Locate the cell with the specified text and output its [x, y] center coordinate. 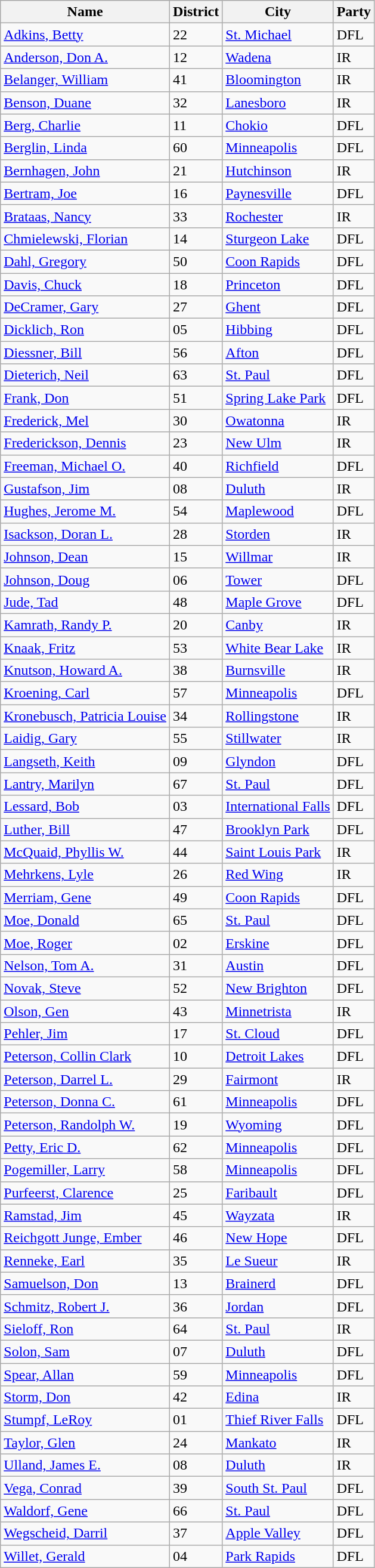
03 [196, 807]
Erskine [278, 943]
Willet, Gerald [85, 1556]
44 [196, 852]
Willmar [278, 557]
23 [196, 443]
30 [196, 421]
City [278, 12]
05 [196, 330]
Mehrkens, Lyle [85, 875]
Merriam, Gene [85, 897]
International Falls [278, 807]
54 [196, 511]
56 [196, 353]
Wadena [278, 57]
Richfield [278, 466]
Austin [278, 965]
Pogemiller, Larry [85, 1170]
24 [196, 1443]
10 [196, 1057]
Wyoming [278, 1125]
Maplewood [278, 511]
Langseth, Keith [85, 761]
Johnson, Doug [85, 579]
41 [196, 80]
Diessner, Bill [85, 353]
57 [196, 693]
Vega, Conrad [85, 1488]
45 [196, 1215]
St. Cloud [278, 1034]
Bloomington [278, 80]
Dicklich, Ron [85, 330]
49 [196, 897]
Reichgott Junge, Ember [85, 1238]
Red Wing [278, 875]
Burnsville [278, 671]
07 [196, 1351]
Peterson, Collin Clark [85, 1057]
Wegscheid, Darril [85, 1533]
65 [196, 920]
Frederick, Mel [85, 421]
Peterson, Donna C. [85, 1102]
Storm, Don [85, 1397]
51 [196, 398]
63 [196, 375]
South St. Paul [278, 1488]
St. Michael [278, 35]
59 [196, 1374]
Laidig, Gary [85, 739]
Spring Lake Park [278, 398]
58 [196, 1170]
White Bear Lake [278, 647]
Brainerd [278, 1283]
13 [196, 1283]
37 [196, 1533]
Peterson, Darrel L. [85, 1079]
04 [196, 1556]
26 [196, 875]
Park Rapids [278, 1556]
Hughes, Jerome M. [85, 511]
Solon, Sam [85, 1351]
Minnetrista [278, 1011]
New Brighton [278, 988]
Hutchinson [278, 171]
Ghent [278, 307]
28 [196, 534]
Lanesboro [278, 103]
39 [196, 1488]
01 [196, 1420]
02 [196, 943]
32 [196, 103]
Stillwater [278, 739]
38 [196, 671]
Storden [278, 534]
46 [196, 1238]
17 [196, 1034]
31 [196, 965]
Maple Grove [278, 602]
Moe, Donald [85, 920]
67 [196, 784]
48 [196, 602]
Novak, Steve [85, 988]
66 [196, 1511]
61 [196, 1102]
20 [196, 625]
21 [196, 171]
42 [196, 1397]
09 [196, 761]
Kamrath, Randy P. [85, 625]
Waldorf, Gene [85, 1511]
Party [354, 12]
Stumpf, LeRoy [85, 1420]
Princeton [278, 285]
60 [196, 148]
52 [196, 988]
Taylor, Glen [85, 1443]
Belanger, William [85, 80]
Le Sueur [278, 1261]
18 [196, 285]
Ulland, James E. [85, 1465]
62 [196, 1147]
06 [196, 579]
Paynesville [278, 193]
Rochester [278, 216]
27 [196, 307]
12 [196, 57]
Thief River Falls [278, 1420]
Saint Louis Park [278, 852]
14 [196, 239]
47 [196, 829]
Canby [278, 625]
Davis, Chuck [85, 285]
64 [196, 1329]
Samuelson, Don [85, 1283]
Bertram, Joe [85, 193]
Knaak, Fritz [85, 647]
Rollingstone [278, 716]
DeCramer, Gary [85, 307]
Ramstad, Jim [85, 1215]
Kroening, Carl [85, 693]
25 [196, 1193]
New Hope [278, 1238]
Chmielewski, Florian [85, 239]
Anderson, Don A. [85, 57]
Isackson, Doran L. [85, 534]
19 [196, 1125]
Johnson, Dean [85, 557]
Peterson, Randolph W. [85, 1125]
Berg, Charlie [85, 125]
Tower [278, 579]
Renneke, Earl [85, 1261]
33 [196, 216]
Adkins, Betty [85, 35]
53 [196, 647]
Purfeerst, Clarence [85, 1193]
Chokio [278, 125]
Gustafson, Jim [85, 489]
11 [196, 125]
Knutson, Howard A. [85, 671]
34 [196, 716]
Sieloff, Ron [85, 1329]
Sturgeon Lake [278, 239]
50 [196, 261]
Nelson, Tom A. [85, 965]
Mankato [278, 1443]
Berglin, Linda [85, 148]
22 [196, 35]
Frank, Don [85, 398]
Afton [278, 353]
Jordan [278, 1306]
35 [196, 1261]
Jude, Tad [85, 602]
16 [196, 193]
Spear, Allan [85, 1374]
Freeman, Michael O. [85, 466]
Lessard, Bob [85, 807]
Pehler, Jim [85, 1034]
Detroit Lakes [278, 1057]
McQuaid, Phyllis W. [85, 852]
Fairmont [278, 1079]
Olson, Gen [85, 1011]
Luther, Bill [85, 829]
Name [85, 12]
Owatonna [278, 421]
Lantry, Marilyn [85, 784]
Brooklyn Park [278, 829]
District [196, 12]
Kronebusch, Patricia Louise [85, 716]
43 [196, 1011]
Benson, Duane [85, 103]
Hibbing [278, 330]
Faribault [278, 1193]
40 [196, 466]
Dieterich, Neil [85, 375]
Apple Valley [278, 1533]
36 [196, 1306]
Schmitz, Robert J. [85, 1306]
New Ulm [278, 443]
Glyndon [278, 761]
Brataas, Nancy [85, 216]
29 [196, 1079]
55 [196, 739]
Bernhagen, John [85, 171]
Petty, Eric D. [85, 1147]
Edina [278, 1397]
Moe, Roger [85, 943]
15 [196, 557]
Frederickson, Dennis [85, 443]
Dahl, Gregory [85, 261]
Wayzata [278, 1215]
